Detect which cell encompasses the target text, then output its [x, y] center coordinate. 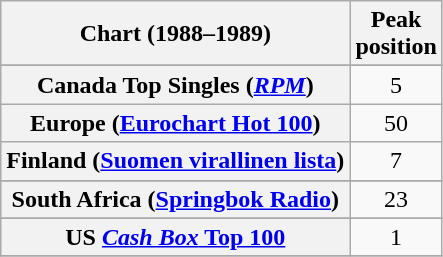
Canada Top Singles (RPM) [176, 85]
1 [396, 237]
South Africa (Springbok Radio) [176, 199]
23 [396, 199]
US Cash Box Top 100 [176, 237]
Chart (1988–1989) [176, 34]
Finland (Suomen virallinen lista) [176, 161]
5 [396, 85]
7 [396, 161]
Europe (Eurochart Hot 100) [176, 123]
50 [396, 123]
Peakposition [396, 34]
